Return (X, Y) of the center of cell containing provided text 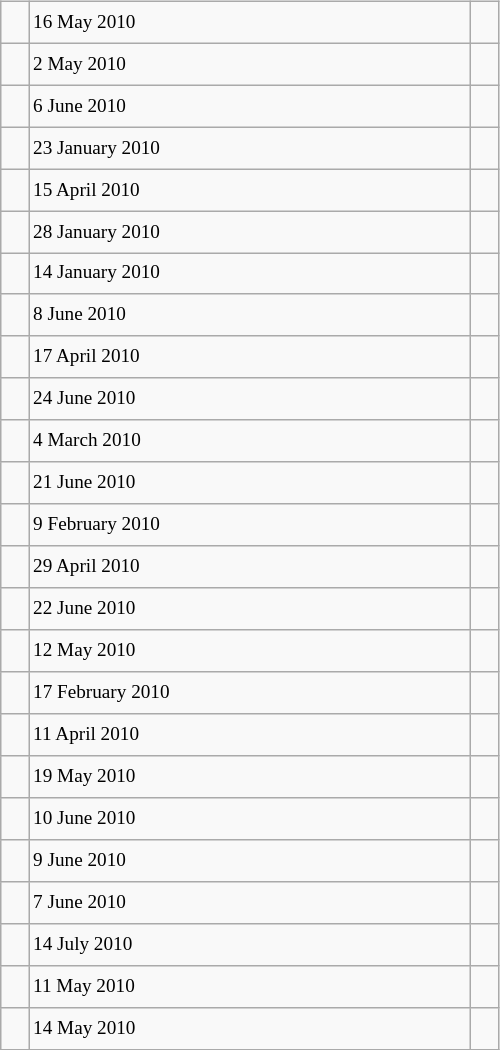
6 June 2010 (249, 106)
9 February 2010 (249, 525)
28 January 2010 (249, 232)
14 May 2010 (249, 1028)
8 June 2010 (249, 315)
11 May 2010 (249, 986)
12 May 2010 (249, 651)
29 April 2010 (249, 567)
2 May 2010 (249, 64)
17 April 2010 (249, 357)
7 June 2010 (249, 902)
15 April 2010 (249, 190)
22 June 2010 (249, 609)
10 June 2010 (249, 819)
24 June 2010 (249, 399)
16 May 2010 (249, 22)
19 May 2010 (249, 777)
17 February 2010 (249, 693)
21 June 2010 (249, 483)
4 March 2010 (249, 441)
9 June 2010 (249, 861)
14 January 2010 (249, 274)
11 April 2010 (249, 735)
14 July 2010 (249, 944)
23 January 2010 (249, 148)
